Return (x, y) of the center of cell containing provided text 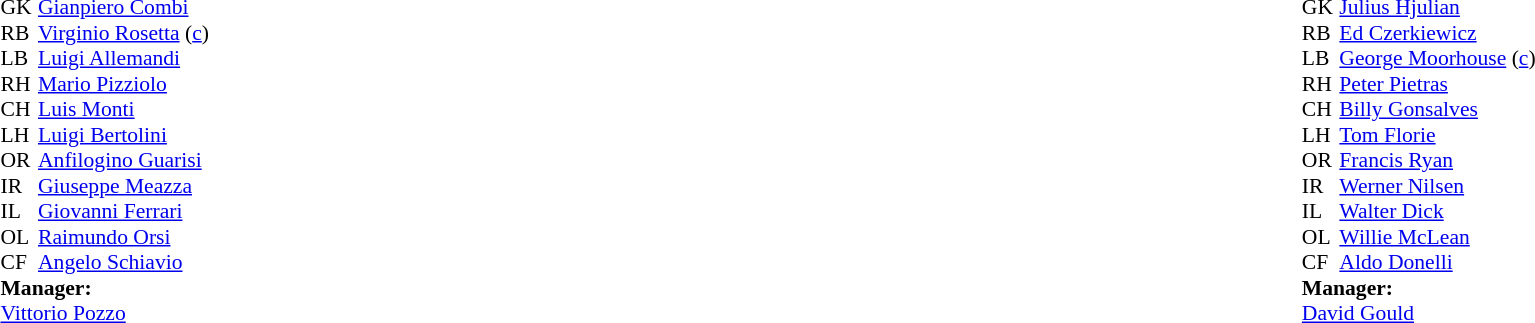
Francis Ryan (1437, 161)
Aldo Donelli (1437, 263)
Virginio Rosetta (c) (124, 33)
Billy Gonsalves (1437, 109)
Tom Florie (1437, 135)
Luigi Allemandi (124, 59)
Luis Monti (124, 109)
Willie McLean (1437, 237)
Giovanni Ferrari (124, 211)
George Moorhouse (c) (1437, 59)
Angelo Schiavio (124, 263)
Werner Nilsen (1437, 186)
Giuseppe Meazza (124, 186)
Luigi Bertolini (124, 135)
Anfilogino Guarisi (124, 161)
Manager: (104, 288)
Mario Pizziolo (124, 84)
Ed Czerkiewicz (1437, 33)
Raimundo Orsi (124, 237)
Peter Pietras (1437, 84)
Walter Dick (1437, 211)
